For the text-containing cell, return its midpoint in (x, y) coordinate format. 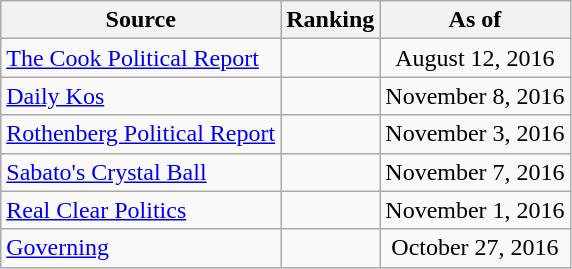
As of (475, 20)
Real Clear Politics (141, 210)
August 12, 2016 (475, 58)
November 7, 2016 (475, 172)
October 27, 2016 (475, 248)
Ranking (330, 20)
November 1, 2016 (475, 210)
Sabato's Crystal Ball (141, 172)
Rothenberg Political Report (141, 134)
November 3, 2016 (475, 134)
Daily Kos (141, 96)
November 8, 2016 (475, 96)
The Cook Political Report (141, 58)
Source (141, 20)
Governing (141, 248)
